Identify which cell holds the provided text, then report its [X, Y] central coordinate. 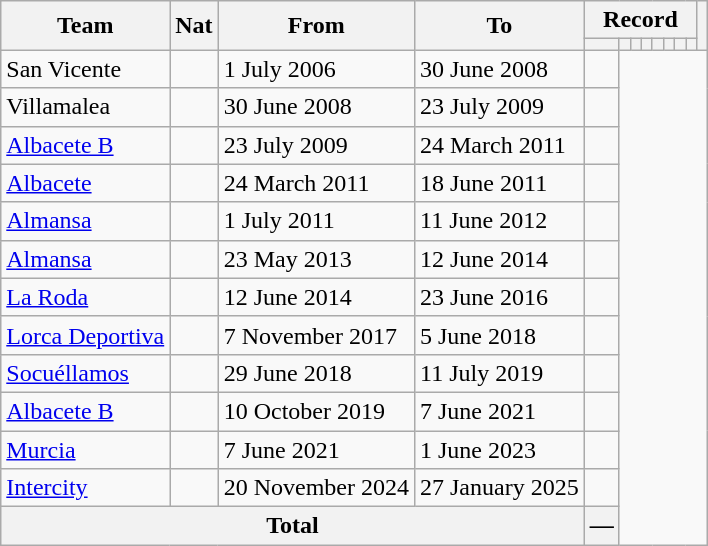
1 June 2023 [499, 449]
7 November 2017 [316, 335]
23 June 2016 [499, 297]
29 June 2018 [316, 373]
Albacete [86, 183]
5 June 2018 [499, 335]
27 January 2025 [499, 488]
Total [292, 526]
1 July 2006 [316, 69]
10 October 2019 [316, 411]
11 July 2019 [499, 373]
Socuéllamos [86, 373]
Nat [194, 26]
Lorca Deportiva [86, 335]
To [499, 26]
20 November 2024 [316, 488]
Record [640, 20]
Intercity [86, 488]
San Vicente [86, 69]
18 June 2011 [499, 183]
From [316, 26]
1 July 2011 [316, 221]
— [602, 526]
11 June 2012 [499, 221]
Villamalea [86, 107]
Team [86, 26]
23 May 2013 [316, 259]
Murcia [86, 449]
La Roda [86, 297]
